Return the (X, Y) coordinate for the center point of the cell that contains the specified text.  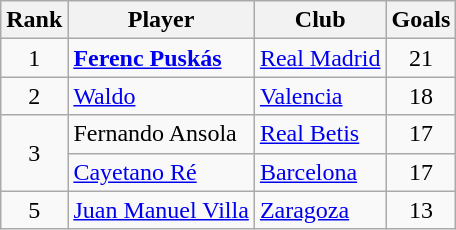
Juan Manuel Villa (161, 210)
Player (161, 20)
21 (421, 58)
1 (34, 58)
2 (34, 96)
Fernando Ansola (161, 134)
Real Betis (320, 134)
3 (34, 153)
Valencia (320, 96)
Ferenc Puskás (161, 58)
Zaragoza (320, 210)
18 (421, 96)
Rank (34, 20)
Real Madrid (320, 58)
Goals (421, 20)
5 (34, 210)
Cayetano Ré (161, 172)
Club (320, 20)
Barcelona (320, 172)
13 (421, 210)
Waldo (161, 96)
